Return the (x, y) coordinate for the center point of the cell that contains the specified text.  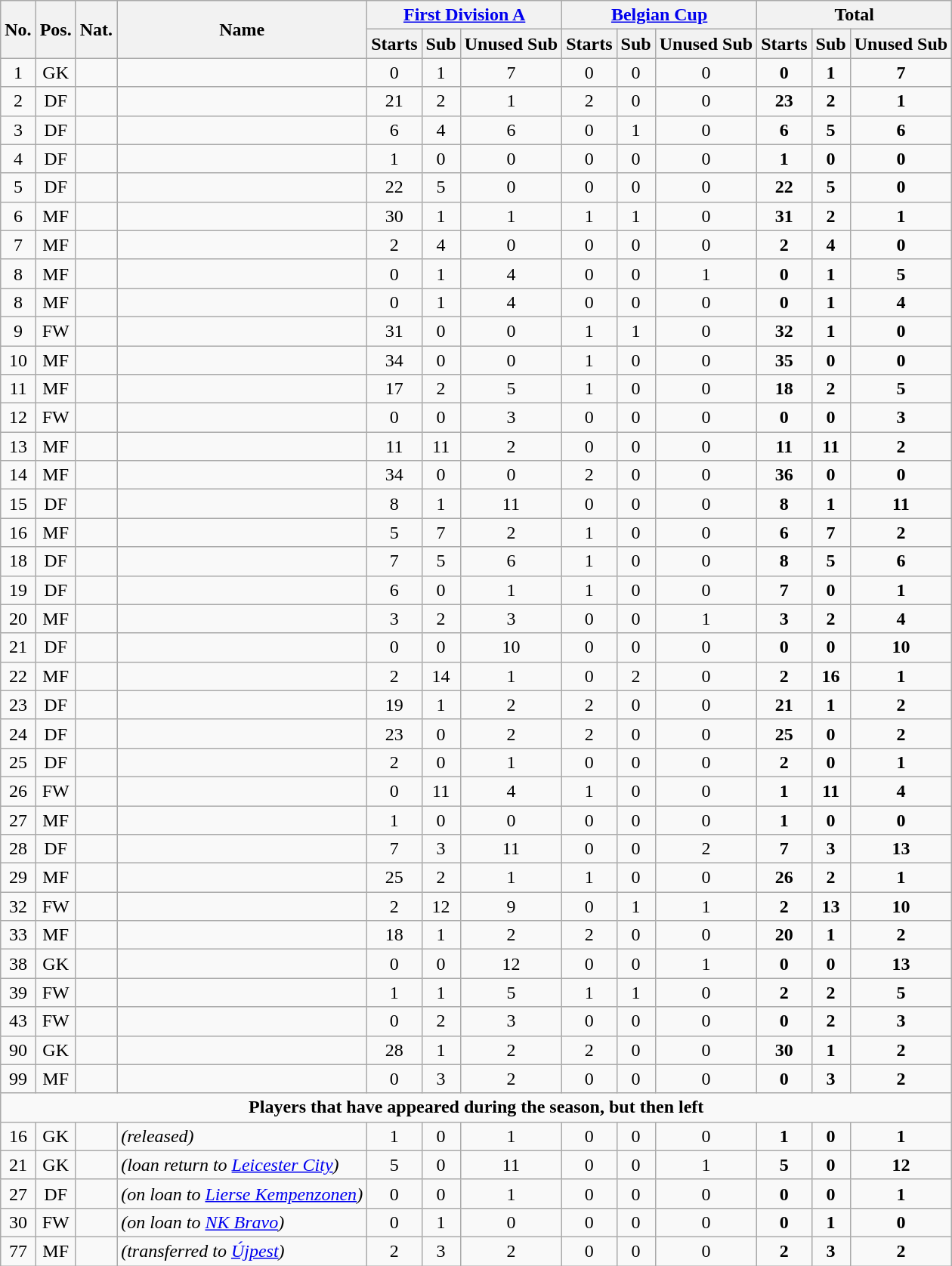
No. (18, 29)
29 (18, 878)
43 (18, 1021)
First Division A (465, 15)
99 (18, 1079)
24 (18, 733)
Name (242, 29)
Pos. (56, 29)
39 (18, 993)
36 (784, 475)
17 (394, 389)
Total (855, 15)
33 (18, 935)
Players that have appeared during the season, but then left (476, 1107)
(released) (242, 1136)
(transferred to Újpest) (242, 1251)
(on loan to NK Bravo) (242, 1222)
35 (784, 360)
Belgian Cup (660, 15)
77 (18, 1251)
Nat. (96, 29)
90 (18, 1050)
15 (18, 504)
38 (18, 964)
(loan return to Leicester City) (242, 1165)
(on loan to Lierse Kempenzonen) (242, 1193)
